Scan for the cell matching the given text and deliver its [X, Y] coordinate at center. 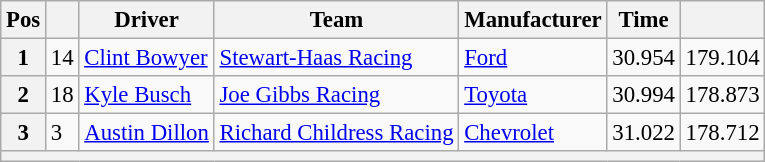
Manufacturer [533, 20]
30.954 [644, 58]
1 [24, 58]
178.873 [722, 95]
Clint Bowyer [146, 58]
Team [336, 20]
14 [62, 58]
179.104 [722, 58]
Stewart-Haas Racing [336, 58]
178.712 [722, 133]
Pos [24, 20]
Kyle Busch [146, 95]
Toyota [533, 95]
31.022 [644, 133]
Richard Childress Racing [336, 133]
Ford [533, 58]
Chevrolet [533, 133]
18 [62, 95]
30.994 [644, 95]
Austin Dillon [146, 133]
2 [24, 95]
Time [644, 20]
Joe Gibbs Racing [336, 95]
Driver [146, 20]
